For the text-containing cell, return its midpoint in (X, Y) coordinate format. 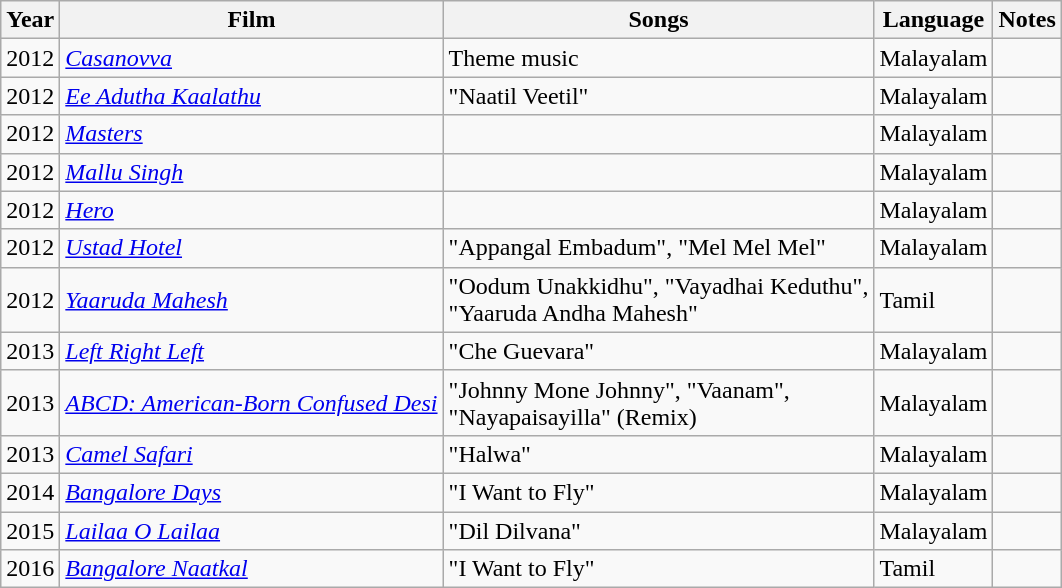
Mallu Singh (252, 172)
Lailaa O Lailaa (252, 531)
Bangalore Naatkal (252, 569)
Notes (1027, 20)
Masters (252, 134)
Theme music (658, 58)
ABCD: American-Born Confused Desi (252, 402)
"Che Guevara" (658, 351)
"Dil Dilvana" (658, 531)
Left Right Left (252, 351)
"Halwa" (658, 454)
"Oodum Unakkidhu", "Vayadhai Keduthu","Yaaruda Andha Mahesh" (658, 300)
Songs (658, 20)
Yaaruda Mahesh (252, 300)
Ustad Hotel (252, 248)
Camel Safari (252, 454)
Language (934, 20)
"Naatil Veetil" (658, 96)
Ee Adutha Kaalathu (252, 96)
Year (30, 20)
Bangalore Days (252, 492)
2015 (30, 531)
2016 (30, 569)
Hero (252, 210)
2014 (30, 492)
"Johnny Mone Johnny", "Vaanam","Nayapaisayilla" (Remix) (658, 402)
"Appangal Embadum", "Mel Mel Mel" (658, 248)
Casanovva (252, 58)
Film (252, 20)
